Output the (X, Y) coordinate of the center of the cell containing the given text.  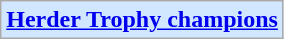
Herder Trophy champions (142, 20)
